Detect which cell encompasses the target text, then output its (X, Y) center coordinate. 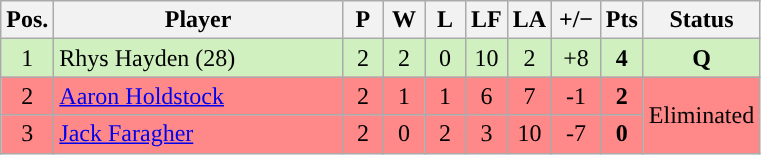
+8 (576, 58)
LA (529, 20)
Pos. (28, 20)
Q (701, 58)
+/− (576, 20)
LF (487, 20)
Rhys Hayden (28) (198, 58)
-1 (576, 96)
-7 (576, 134)
Aaron Holdstock (198, 96)
Jack Faragher (198, 134)
7 (529, 96)
P (362, 20)
L (444, 20)
Status (701, 20)
4 (622, 58)
Pts (622, 20)
Player (198, 20)
W (404, 20)
6 (487, 96)
Eliminated (701, 115)
